For the text-containing cell, return its midpoint in [X, Y] coordinate format. 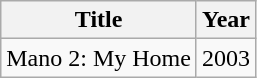
Mano 2: My Home [99, 58]
Title [99, 20]
Year [226, 20]
2003 [226, 58]
